Capture the cell that displays the provided text and extract its [X, Y] central coordinate. 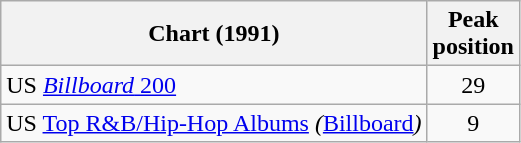
29 [473, 85]
Peakposition [473, 34]
US Top R&B/Hip-Hop Albums (Billboard) [214, 123]
Chart (1991) [214, 34]
US Billboard 200 [214, 85]
9 [473, 123]
